Output the (x, y) coordinate of the center of the cell containing the given text.  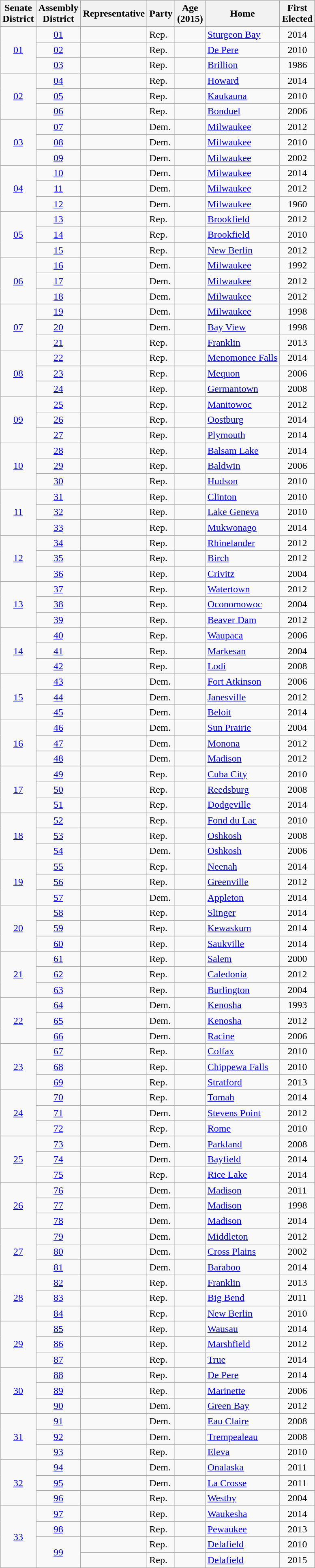
41 (58, 651)
AssemblyDistrict (58, 14)
Appleton (242, 897)
Plymouth (242, 435)
96 (58, 1498)
Sturgeon Bay (242, 34)
60 (58, 944)
Caledonia (242, 974)
48 (58, 759)
92 (58, 1437)
Salem (242, 959)
Wausau (242, 1329)
88 (58, 1375)
Beaver Dam (242, 620)
66 (58, 1036)
65 (58, 1021)
Mukwonago (242, 528)
Onalaska (242, 1468)
47 (58, 743)
Eleva (242, 1452)
Fort Atkinson (242, 681)
93 (58, 1452)
Kewaskum (242, 928)
Racine (242, 1036)
Rome (242, 1128)
98 (58, 1529)
Bayfield (242, 1159)
56 (58, 882)
1986 (298, 65)
Oconomowoc (242, 604)
77 (58, 1206)
80 (58, 1252)
78 (58, 1221)
Sun Prairie (242, 728)
79 (58, 1236)
Saukville (242, 944)
Cross Plains (242, 1252)
58 (58, 913)
Kaukauna (242, 96)
Age(2015) (190, 14)
53 (58, 836)
Markesan (242, 651)
85 (58, 1329)
Colfax (242, 1051)
49 (58, 774)
81 (58, 1267)
42 (58, 666)
Neenah (242, 866)
Clinton (242, 497)
61 (58, 959)
Cuba City (242, 774)
Rice Lake (242, 1174)
90 (58, 1406)
Baldwin (242, 466)
99 (58, 1552)
68 (58, 1067)
Stevens Point (242, 1113)
50 (58, 789)
70 (58, 1098)
37 (58, 589)
Slinger (242, 913)
Marinette (242, 1390)
Waupaca (242, 635)
Big Bend (242, 1298)
2000 (298, 959)
Menomonee Falls (242, 358)
45 (58, 713)
Crivitz (242, 574)
44 (58, 697)
Baraboo (242, 1267)
76 (58, 1190)
39 (58, 620)
Watertown (242, 589)
75 (58, 1174)
54 (58, 851)
Mequon (242, 373)
Reedsburg (242, 789)
1992 (298, 266)
Tomah (242, 1098)
Monona (242, 743)
Oostburg (242, 419)
Germantown (242, 389)
La Crosse (242, 1483)
Stratford (242, 1082)
35 (58, 558)
Middleton (242, 1236)
Greenville (242, 882)
Rhinelander (242, 543)
Marshfield (242, 1344)
Trempealeau (242, 1437)
51 (58, 805)
52 (58, 820)
62 (58, 974)
40 (58, 635)
69 (58, 1082)
Party (161, 14)
84 (58, 1313)
Bay View (242, 327)
Representative (114, 14)
87 (58, 1360)
91 (58, 1421)
86 (58, 1344)
95 (58, 1483)
64 (58, 1005)
1993 (298, 1005)
94 (58, 1468)
Balsam Lake (242, 451)
72 (58, 1128)
True (242, 1360)
2015 (298, 1560)
Burlington (242, 990)
Home (242, 14)
Green Bay (242, 1406)
Manitowoc (242, 404)
Howard (242, 81)
63 (58, 990)
Pewaukee (242, 1529)
59 (58, 928)
Brillion (242, 65)
67 (58, 1051)
Westby (242, 1498)
FirstElected (298, 14)
Lake Geneva (242, 512)
46 (58, 728)
Waukesha (242, 1514)
55 (58, 866)
38 (58, 604)
1960 (298, 204)
82 (58, 1283)
43 (58, 681)
74 (58, 1159)
71 (58, 1113)
SenateDistrict (18, 14)
Chippewa Falls (242, 1067)
Fond du Lac (242, 820)
Eau Claire (242, 1421)
Hudson (242, 481)
36 (58, 574)
97 (58, 1514)
34 (58, 543)
Parkland (242, 1144)
Dodgeville (242, 805)
Bonduel (242, 111)
89 (58, 1390)
Birch (242, 558)
Beloit (242, 713)
83 (58, 1298)
Lodi (242, 666)
Janesville (242, 697)
57 (58, 897)
73 (58, 1144)
